Provide the (X, Y) coordinate of the cell's center where the given text is located.  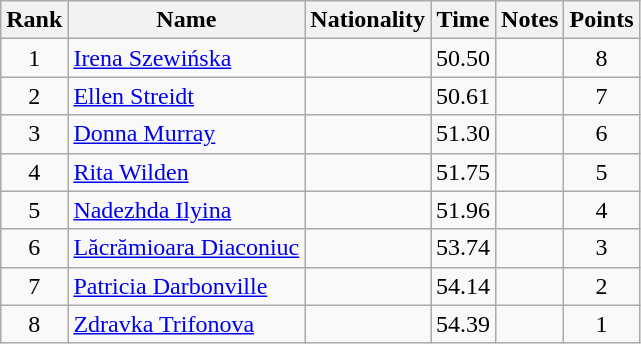
Zdravka Trifonova (186, 324)
Name (186, 20)
51.96 (464, 210)
Notes (530, 20)
Patricia Darbonville (186, 286)
Rita Wilden (186, 172)
Nationality (368, 20)
Ellen Streidt (186, 96)
50.50 (464, 58)
Time (464, 20)
Irena Szewińska (186, 58)
Rank (34, 20)
Points (602, 20)
53.74 (464, 248)
54.39 (464, 324)
51.30 (464, 134)
Donna Murray (186, 134)
50.61 (464, 96)
54.14 (464, 286)
Nadezhda Ilyina (186, 210)
51.75 (464, 172)
Lăcrămioara Diaconiuc (186, 248)
